Extract the (x, y) coordinate from the center of the cell holding the provided text.  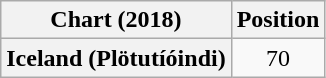
Iceland (Plötutíóindi) (116, 58)
Chart (2018) (116, 20)
70 (278, 58)
Position (278, 20)
